Determine the [X, Y] coordinate at the center of the cell enclosing the given text.  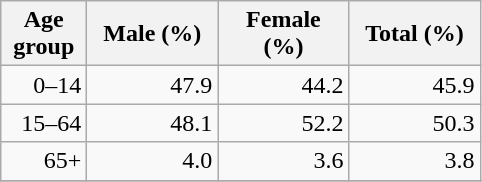
52.2 [284, 123]
50.3 [414, 123]
48.1 [152, 123]
Total (%) [414, 34]
15–64 [44, 123]
3.6 [284, 161]
4.0 [152, 161]
3.8 [414, 161]
Male (%) [152, 34]
0–14 [44, 85]
45.9 [414, 85]
Female (%) [284, 34]
47.9 [152, 85]
44.2 [284, 85]
Age group [44, 34]
65+ [44, 161]
